Extract the (x, y) coordinate from the center of the cell holding the provided text.  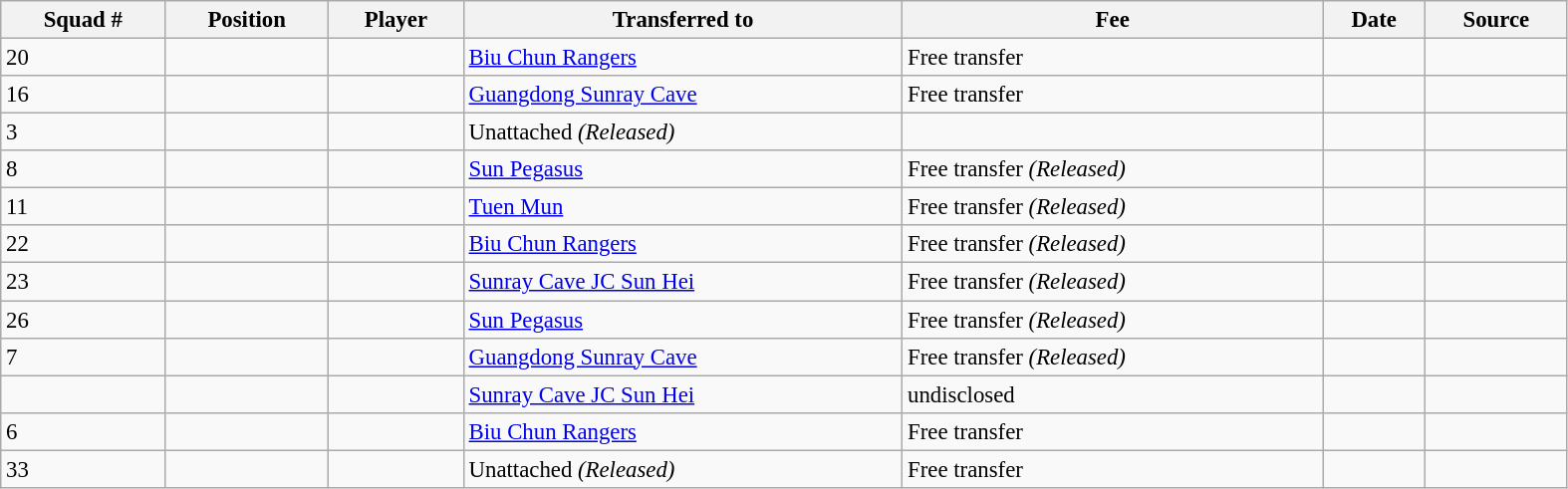
20 (84, 58)
8 (84, 169)
Transferred to (683, 20)
26 (84, 320)
3 (84, 132)
Position (247, 20)
7 (84, 357)
33 (84, 469)
Date (1375, 20)
undisclosed (1113, 394)
6 (84, 431)
Source (1496, 20)
Tuen Mun (683, 207)
11 (84, 207)
Player (396, 20)
22 (84, 244)
23 (84, 282)
Fee (1113, 20)
16 (84, 95)
Squad # (84, 20)
